Extract the [X, Y] coordinate from the center of the cell holding the provided text.  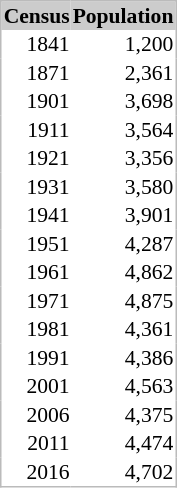
1921 [36, 158]
4,702 [124, 472]
1961 [36, 272]
4,287 [124, 244]
1971 [36, 300]
1901 [36, 101]
4,875 [124, 300]
1941 [36, 215]
4,563 [124, 386]
2016 [36, 472]
4,474 [124, 443]
1981 [36, 329]
3,564 [124, 130]
1951 [36, 244]
1841 [36, 44]
3,356 [124, 158]
Population [124, 16]
4,386 [124, 358]
2,361 [124, 72]
1991 [36, 358]
1931 [36, 186]
1,200 [124, 44]
4,361 [124, 329]
3,901 [124, 215]
4,375 [124, 414]
2001 [36, 386]
3,698 [124, 101]
2011 [36, 443]
2006 [36, 414]
3,580 [124, 186]
1911 [36, 130]
Census [36, 16]
4,862 [124, 272]
1871 [36, 72]
